Search for the cell housing the specified text and yield its [X, Y] center coordinate. 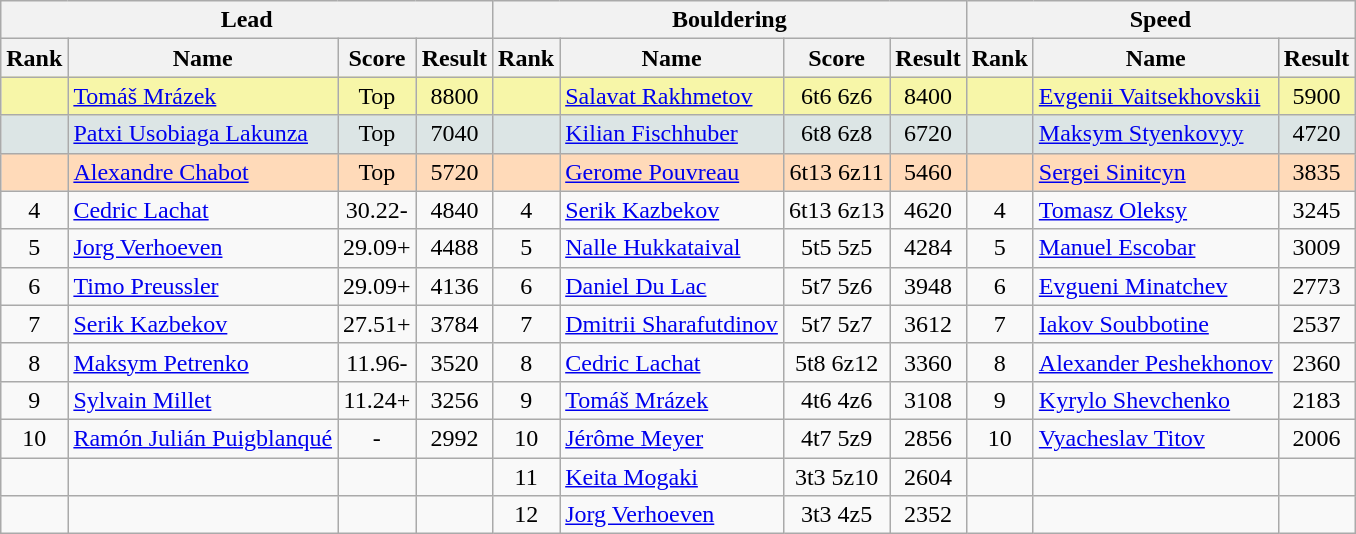
3009 [1316, 248]
Evgueni Minatchev [1156, 286]
6t6 6z6 [836, 96]
4840 [454, 210]
5t7 5z7 [836, 324]
2360 [1316, 362]
Maksym Petrenko [203, 362]
2992 [454, 438]
Jérôme Meyer [672, 438]
4t6 4z6 [836, 400]
Nalle Hukkataival [672, 248]
2856 [928, 438]
12 [526, 515]
11.24+ [378, 400]
27.51+ [378, 324]
Keita Mogaki [672, 477]
Vyacheslav Titov [1156, 438]
Dmitrii Sharafutdinov [672, 324]
4136 [454, 286]
Speed [1160, 20]
Patxi Usobiaga Lakunza [203, 134]
Ramón Julián Puigblanqué [203, 438]
4488 [454, 248]
Timo Preussler [203, 286]
4620 [928, 210]
5900 [1316, 96]
Bouldering [730, 20]
Kilian Fischhuber [672, 134]
Evgenii Vaitsekhovskii [1156, 96]
3108 [928, 400]
Salavat Rakhmetov [672, 96]
2006 [1316, 438]
3360 [928, 362]
3245 [1316, 210]
Alexandre Chabot [203, 172]
6t8 6z8 [836, 134]
Gerome Pouvreau [672, 172]
2773 [1316, 286]
Kyrylo Shevchenko [1156, 400]
8400 [928, 96]
Maksym Styenkovyy [1156, 134]
8800 [454, 96]
5t7 5z6 [836, 286]
11 [526, 477]
Sylvain Millet [203, 400]
Sergei Sinitcyn [1156, 172]
6t13 6z13 [836, 210]
3256 [454, 400]
Manuel Escobar [1156, 248]
4720 [1316, 134]
2604 [928, 477]
3948 [928, 286]
Lead [247, 20]
3784 [454, 324]
Tomasz Oleksy [1156, 210]
6t13 6z11 [836, 172]
4284 [928, 248]
2183 [1316, 400]
5720 [454, 172]
7040 [454, 134]
2352 [928, 515]
6720 [928, 134]
5t5 5z5 [836, 248]
4t7 5z9 [836, 438]
5460 [928, 172]
3t3 5z10 [836, 477]
3835 [1316, 172]
5t8 6z12 [836, 362]
3t3 4z5 [836, 515]
- [378, 438]
2537 [1316, 324]
3520 [454, 362]
Daniel Du Lac [672, 286]
3612 [928, 324]
Iakov Soubbotine [1156, 324]
11.96- [378, 362]
Alexander Peshekhonov [1156, 362]
30.22- [378, 210]
